Find where the given text appears and provide that cell's center as (X, Y) coordinate. 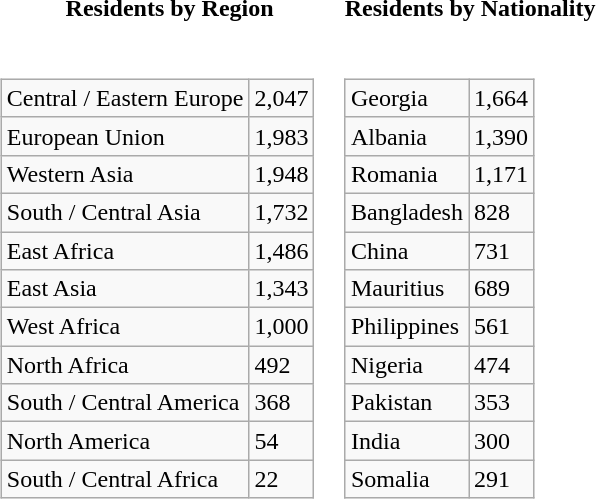
Nigeria (406, 365)
Georgia (406, 98)
Pakistan (406, 403)
North America (125, 441)
East Africa (125, 251)
1,390 (500, 136)
Romania (406, 174)
India (406, 441)
54 (282, 441)
1,664 (500, 98)
731 (500, 251)
South / Central America (125, 403)
353 (500, 403)
Bangladesh (406, 212)
1,486 (282, 251)
Western Asia (125, 174)
828 (500, 212)
300 (500, 441)
291 (500, 479)
492 (282, 365)
22 (282, 479)
Mauritius (406, 289)
474 (500, 365)
1,983 (282, 136)
European Union (125, 136)
Philippines (406, 327)
1,171 (500, 174)
1,343 (282, 289)
South / Central Asia (125, 212)
Somalia (406, 479)
China (406, 251)
1,732 (282, 212)
1,948 (282, 174)
368 (282, 403)
689 (500, 289)
West Africa (125, 327)
Albania (406, 136)
South / Central Africa (125, 479)
561 (500, 327)
Central / Eastern Europe (125, 98)
East Asia (125, 289)
North Africa (125, 365)
1,000 (282, 327)
2,047 (282, 98)
